From the cell containing the given text, extract its center point as (X, Y) coordinate. 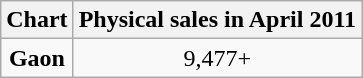
Chart (37, 20)
Gaon (37, 58)
9,477+ (217, 58)
Physical sales in April 2011 (217, 20)
